Capture the cell that displays the provided text and extract its (x, y) central coordinate. 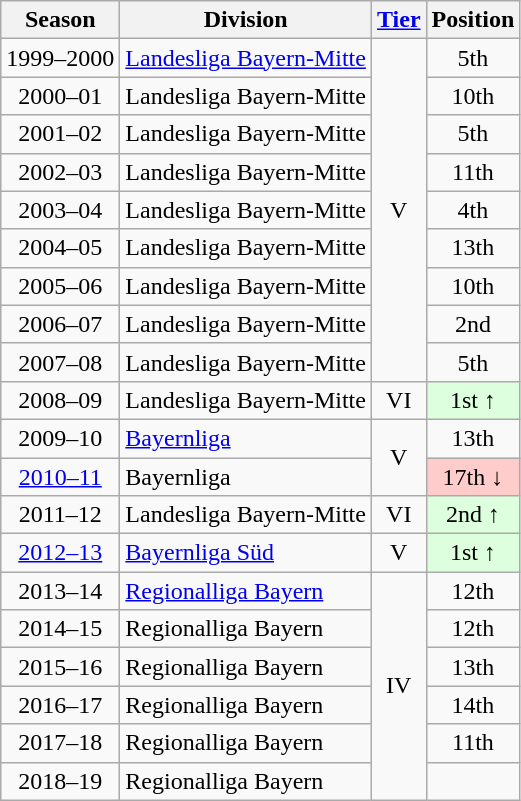
2013–14 (60, 591)
2000–01 (60, 96)
2012–13 (60, 553)
Division (246, 20)
2007–08 (60, 362)
2009–10 (60, 438)
2001–02 (60, 134)
2017–18 (60, 743)
2nd ↑ (473, 515)
2016–17 (60, 705)
2003–04 (60, 210)
IV (398, 686)
2018–19 (60, 781)
2005–06 (60, 286)
2015–16 (60, 667)
17th ↓ (473, 477)
2006–07 (60, 324)
2011–12 (60, 515)
Bayernliga Süd (246, 553)
Tier (398, 20)
2014–15 (60, 629)
1999–2000 (60, 58)
14th (473, 705)
Season (60, 20)
Position (473, 20)
2002–03 (60, 172)
4th (473, 210)
2010–11 (60, 477)
2008–09 (60, 400)
2nd (473, 324)
2004–05 (60, 248)
